From the cell containing the given text, extract its center point as [X, Y] coordinate. 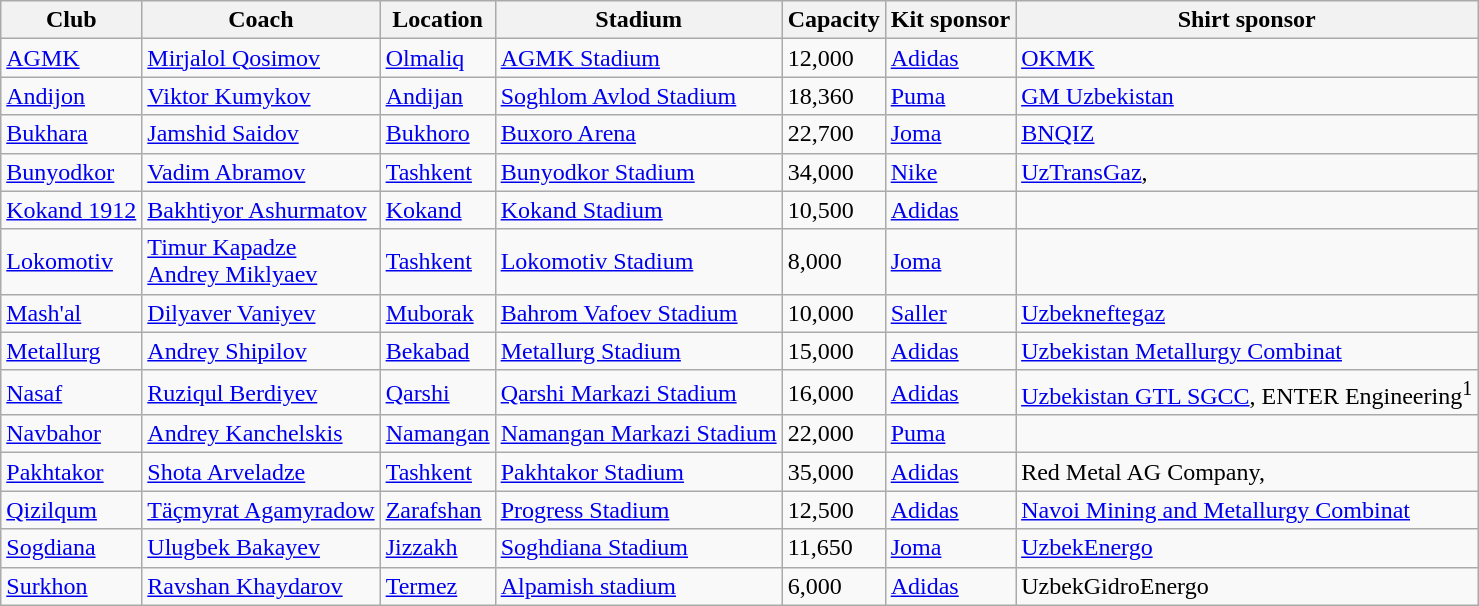
15,000 [834, 351]
Jizzakh [438, 548]
Red Metal AG Company, [1247, 472]
Navoi Mining and Metallurgy Combinat [1247, 510]
Vadim Abramov [261, 172]
Jamshid Saidov [261, 134]
Shota Arveladze [261, 472]
Uzbekneftegaz [1247, 313]
Metallurg Stadium [638, 351]
UzbekEnergo [1247, 548]
Location [438, 20]
Lokomotiv Stadium [638, 262]
11,650 [834, 548]
Stadium [638, 20]
Kokand 1912 [72, 210]
8,000 [834, 262]
UzbekGidroEnergo [1247, 586]
Mash'al [72, 313]
Bahrom Vafoev Stadium [638, 313]
BNQIZ [1247, 134]
Kit sponsor [950, 20]
18,360 [834, 96]
12,000 [834, 58]
Nike [950, 172]
Bunyodkor Stadium [638, 172]
Ravshan Khaydarov [261, 586]
Muborak [438, 313]
Pakhtakor Stadium [638, 472]
Pakhtakor [72, 472]
Timur Kapadze Andrey Miklyaev [261, 262]
Shirt sponsor [1247, 20]
Club [72, 20]
GM Uzbekistan [1247, 96]
Kokand [438, 210]
Viktor Kumykov [261, 96]
Kokand Stadium [638, 210]
UzTransGaz, [1247, 172]
AGMK [72, 58]
Andrey Kanchelskis [261, 434]
Bekabad [438, 351]
Namangan Markazi Stadium [638, 434]
Navbahor [72, 434]
35,000 [834, 472]
Andijon [72, 96]
OKMK [1247, 58]
Uzbekistan Metallurgy Combinat [1247, 351]
Lokomotiv [72, 262]
6,000 [834, 586]
Bukhoro [438, 134]
10,500 [834, 210]
Termez [438, 586]
16,000 [834, 392]
Buxoro Arena [638, 134]
Saller [950, 313]
Sogdiana [72, 548]
Alpamish stadium [638, 586]
Progress Stadium [638, 510]
Dilyaver Vaniyev [261, 313]
Mirjalol Qosimov [261, 58]
Bakhtiyor Ashurmatov [261, 210]
Nasaf [72, 392]
Namangan [438, 434]
34,000 [834, 172]
Capacity [834, 20]
Soghlom Avlod Stadium [638, 96]
Coach [261, 20]
Täçmyrat Agamyradow [261, 510]
AGMK Stadium [638, 58]
12,500 [834, 510]
Andrey Shipilov [261, 351]
Qarshi [438, 392]
10,000 [834, 313]
Metallurg [72, 351]
22,700 [834, 134]
Soghdiana Stadium [638, 548]
Ulugbek Bakayev [261, 548]
Bunyodkor [72, 172]
Ruziqul Berdiyev [261, 392]
Andijan [438, 96]
Bukhara [72, 134]
Zarafshan [438, 510]
Olmaliq [438, 58]
Qarshi Markazi Stadium [638, 392]
Qizilqum [72, 510]
Uzbekistan GTL SGCC, ENTER Engineering1 [1247, 392]
22,000 [834, 434]
Surkhon [72, 586]
